From the cell containing the given text, extract its center point as (X, Y) coordinate. 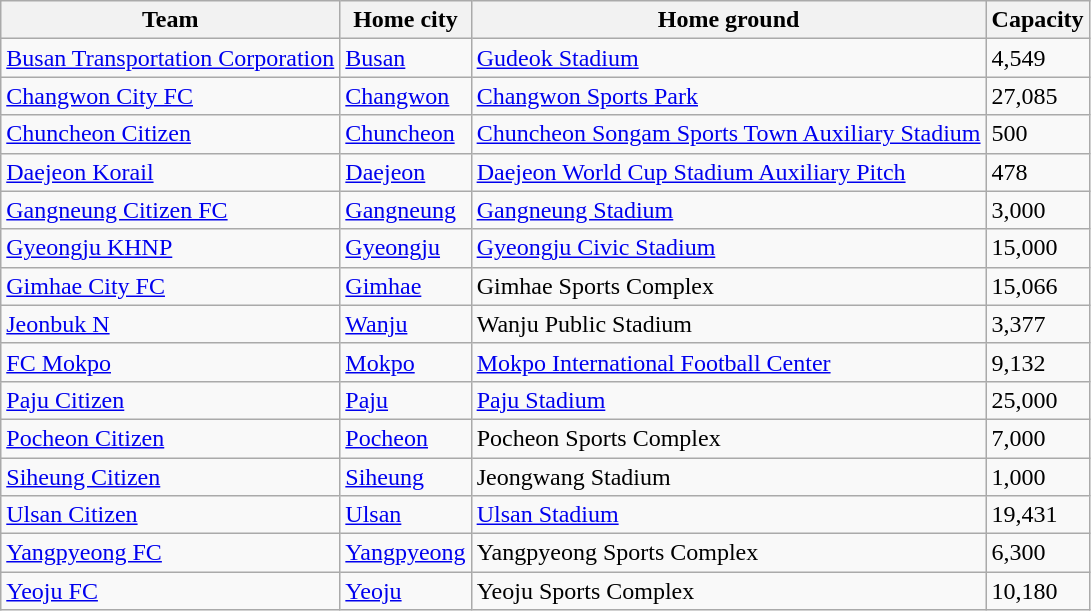
Gangneung Citizen FC (170, 210)
7,000 (1038, 438)
Changwon Sports Park (728, 96)
Gangneung (406, 210)
Pocheon Sports Complex (728, 438)
FC Mokpo (170, 362)
Yeoju FC (170, 591)
Mokpo (406, 362)
Home ground (728, 20)
Ulsan Stadium (728, 515)
Gimhae Sports Complex (728, 286)
Daejeon (406, 172)
9,132 (1038, 362)
Home city (406, 20)
Busan (406, 58)
Paju Citizen (170, 400)
Jeonbuk N (170, 324)
Gyeongju Civic Stadium (728, 248)
Gangneung Stadium (728, 210)
Daejeon World Cup Stadium Auxiliary Pitch (728, 172)
Yeoju (406, 591)
25,000 (1038, 400)
Pocheon Citizen (170, 438)
6,300 (1038, 553)
Gimhae City FC (170, 286)
Paju (406, 400)
Capacity (1038, 20)
Yangpyeong FC (170, 553)
Jeongwang Stadium (728, 477)
Paju Stadium (728, 400)
4,549 (1038, 58)
500 (1038, 134)
27,085 (1038, 96)
19,431 (1038, 515)
3,000 (1038, 210)
Chuncheon Songam Sports Town Auxiliary Stadium (728, 134)
Changwon City FC (170, 96)
Pocheon (406, 438)
Daejeon Korail (170, 172)
478 (1038, 172)
Ulsan Citizen (170, 515)
Ulsan (406, 515)
Mokpo International Football Center (728, 362)
Wanju (406, 324)
Chuncheon Citizen (170, 134)
3,377 (1038, 324)
Siheung (406, 477)
Yangpyeong Sports Complex (728, 553)
Siheung Citizen (170, 477)
Gyeongju (406, 248)
Gyeongju KHNP (170, 248)
15,066 (1038, 286)
Yangpyeong (406, 553)
Gimhae (406, 286)
Busan Transportation Corporation (170, 58)
1,000 (1038, 477)
Gudeok Stadium (728, 58)
Chuncheon (406, 134)
Team (170, 20)
15,000 (1038, 248)
Yeoju Sports Complex (728, 591)
10,180 (1038, 591)
Wanju Public Stadium (728, 324)
Changwon (406, 96)
